Capture the cell that displays the provided text and extract its (X, Y) central coordinate. 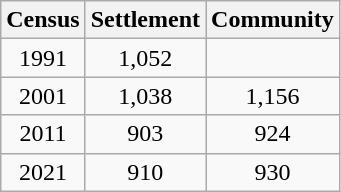
924 (273, 134)
903 (145, 134)
1,052 (145, 58)
Settlement (145, 20)
1,156 (273, 96)
930 (273, 172)
910 (145, 172)
1,038 (145, 96)
Community (273, 20)
2011 (43, 134)
2001 (43, 96)
1991 (43, 58)
Census (43, 20)
2021 (43, 172)
